Provide the [x, y] coordinate of the cell's center where the given text is located.  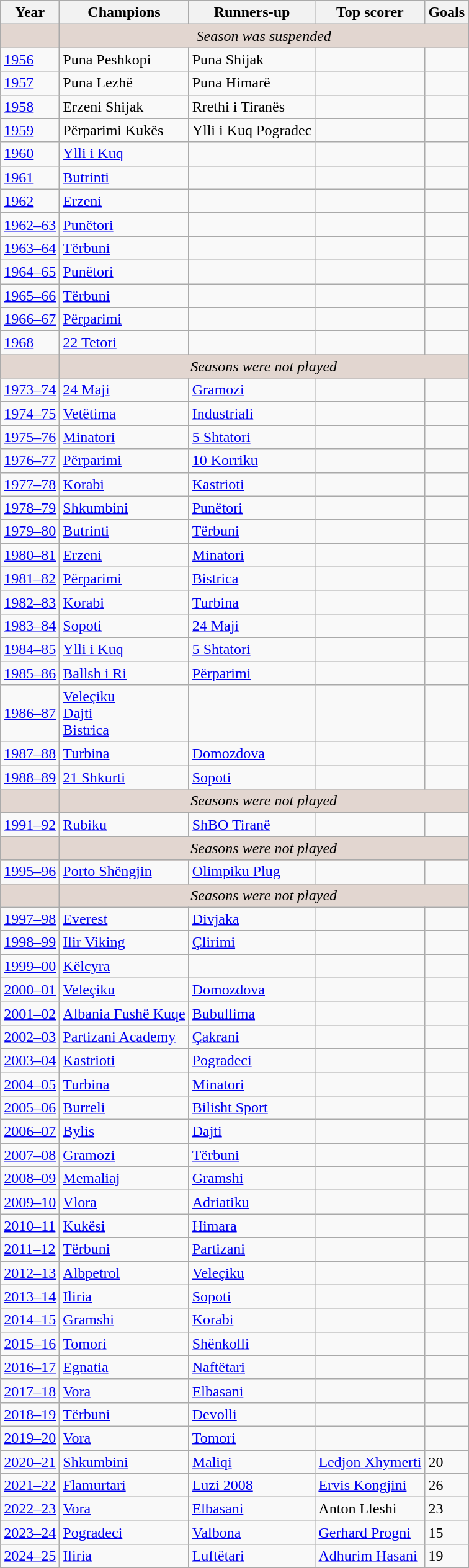
23 [447, 1509]
2016–17 [30, 1367]
Industriali [252, 414]
Luzi 2008 [252, 1486]
1995–96 [30, 872]
Bilisht Sport [252, 1108]
Naftëtari [252, 1367]
2012–13 [30, 1273]
1965–66 [30, 296]
26 [447, 1486]
Egnatia [124, 1367]
Burreli [124, 1108]
1957 [30, 83]
Divjaka [252, 919]
Përparimi Kukës [124, 130]
1958 [30, 107]
Ervis Kongjini [370, 1486]
Year [30, 12]
10 Korriku [252, 461]
Çlirimi [252, 942]
2023–24 [30, 1533]
22 Tetori [124, 343]
2013–14 [30, 1296]
Top scorer [370, 12]
21 Shkurti [124, 777]
1974–75 [30, 414]
Puna Lezhë [124, 83]
1997–98 [30, 919]
1991–92 [30, 825]
1979–80 [30, 531]
1980–81 [30, 555]
2018–19 [30, 1414]
Ylli i Kuq Pogradec [252, 130]
1978–79 [30, 508]
Luftëtari [252, 1556]
Vlora [124, 1202]
Bylis [124, 1132]
2005–06 [30, 1108]
2009–10 [30, 1202]
Puna Shijak [252, 60]
1983–84 [30, 626]
1973–74 [30, 390]
2003–04 [30, 1060]
2020–21 [30, 1461]
1976–77 [30, 461]
19 [447, 1556]
Albpetrol [124, 1273]
1982–83 [30, 602]
Ledjon Xhymerti [370, 1461]
1998–99 [30, 942]
Rubiku [124, 825]
Memaliaj [124, 1179]
Ilir Viking [124, 942]
2014–15 [30, 1320]
2007–08 [30, 1155]
1956 [30, 60]
2006–07 [30, 1132]
2011–12 [30, 1249]
Shënkolli [252, 1344]
Vetëtima [124, 414]
Runners-up [252, 12]
1959 [30, 130]
Erzeni Shijak [124, 107]
Adhurim Hasani [370, 1556]
VeleçikuDajtiBistrica [124, 714]
Kukësi [124, 1226]
Himara [252, 1226]
1962–63 [30, 224]
1986–87 [30, 714]
Rrethi i Tiranës [252, 107]
Olimpiku Plug [252, 872]
2017–18 [30, 1391]
2022–23 [30, 1509]
2000–01 [30, 990]
Partizani [252, 1249]
1961 [30, 177]
Porto Shëngjin [124, 872]
Valbona [252, 1533]
Flamurtari [124, 1486]
Çakrani [252, 1037]
Dajti [252, 1132]
1999–00 [30, 966]
1960 [30, 154]
Albania Fushë Kuqe [124, 1013]
2008–09 [30, 1179]
Champions [124, 12]
1964–65 [30, 272]
1963–64 [30, 248]
2024–25 [30, 1556]
Gerhard Progni [370, 1533]
2019–20 [30, 1438]
20 [447, 1461]
1987–88 [30, 754]
Maliqi [252, 1461]
1968 [30, 343]
ShBO Tiranë [252, 825]
Bistrica [252, 578]
2004–05 [30, 1084]
1975–76 [30, 437]
Anton Lleshi [370, 1509]
Everest [124, 919]
1984–85 [30, 649]
Partizani Academy [124, 1037]
2001–02 [30, 1013]
Adriatiku [252, 1202]
Puna Peshkopi [124, 60]
15 [447, 1533]
2010–11 [30, 1226]
1966–67 [30, 319]
Goals [447, 12]
1962 [30, 201]
1985–86 [30, 673]
2002–03 [30, 1037]
Season was suspended [264, 36]
Puna Himarë [252, 83]
1988–89 [30, 777]
Ballsh i Ri [124, 673]
Këlcyra [124, 966]
2021–22 [30, 1486]
Bubullima [252, 1013]
Devolli [252, 1414]
1977–78 [30, 484]
2015–16 [30, 1344]
1981–82 [30, 578]
